Return the [X, Y] coordinate for the center point of the cell that contains the specified text.  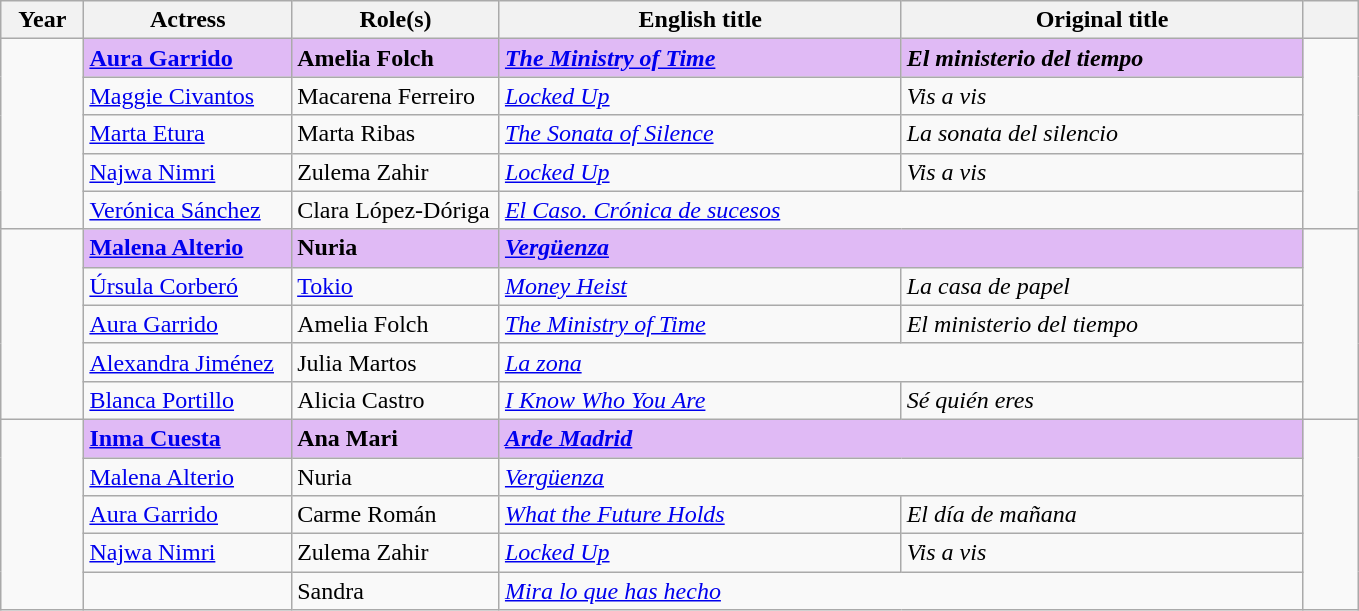
Carme Román [396, 515]
Actress [188, 20]
Money Heist [700, 286]
Ana Mari [396, 438]
Marta Etura [188, 134]
Mira lo que has hecho [900, 591]
English title [700, 20]
Role(s) [396, 20]
Verónica Sánchez [188, 210]
Sé quién eres [1102, 400]
Inma Cuesta [188, 438]
Year [42, 20]
El Caso. Crónica de sucesos [900, 210]
La zona [900, 362]
What the Future Holds [700, 515]
La casa de papel [1102, 286]
El día de mañana [1102, 515]
I Know Who You Are [700, 400]
Tokio [396, 286]
Marta Ribas [396, 134]
Alexandra Jiménez [188, 362]
Clara López-Dóriga [396, 210]
Alicia Castro [396, 400]
Sandra [396, 591]
Arde Madrid [900, 438]
The Sonata of Silence [700, 134]
La sonata del silencio [1102, 134]
Macarena Ferreiro [396, 96]
Original title [1102, 20]
Maggie Civantos [188, 96]
Úrsula Corberó [188, 286]
Julia Martos [396, 362]
Blanca Portillo [188, 400]
